Pinpoint the cell where the given text exists, returning its [X, Y] midpoint coordinate. 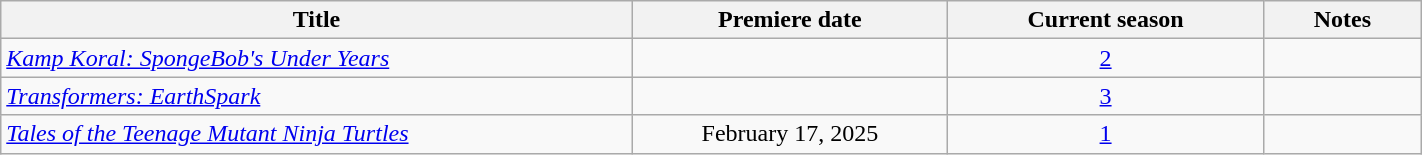
Tales of the Teenage Mutant Ninja Turtles [316, 134]
Transformers: EarthSpark [316, 96]
3 [1106, 96]
Premiere date [790, 20]
Current season [1106, 20]
1 [1106, 134]
Notes [1342, 20]
Kamp Koral: SpongeBob's Under Years [316, 58]
2 [1106, 58]
Title [316, 20]
February 17, 2025 [790, 134]
